Find where the given text appears and provide that cell's center as [X, Y] coordinate. 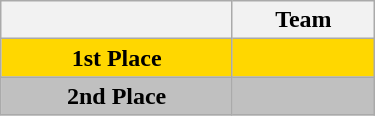
Team [303, 20]
2nd Place [117, 96]
1st Place [117, 58]
